Find where the given text appears and provide that cell's center as (X, Y) coordinate. 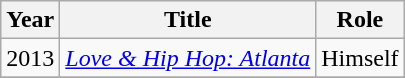
Love & Hip Hop: Atlanta (188, 58)
Year (30, 20)
Role (360, 20)
2013 (30, 58)
Title (188, 20)
Himself (360, 58)
